Search for the cell housing the specified text and yield its (X, Y) center coordinate. 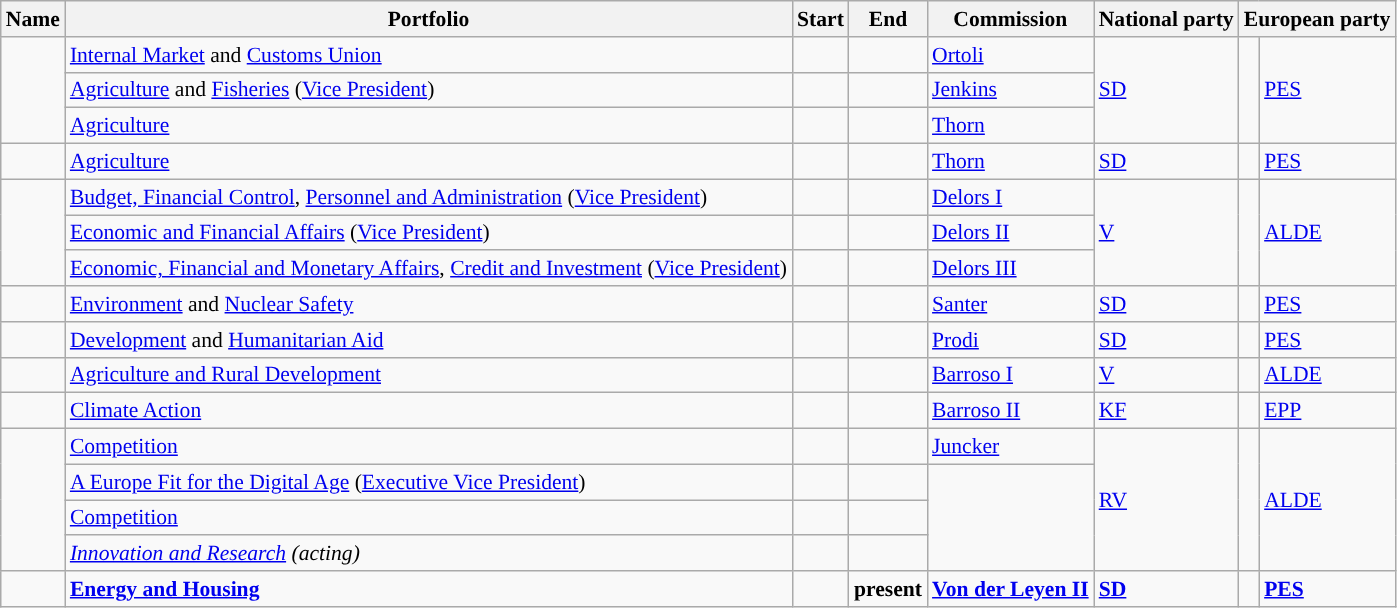
End (888, 19)
Von der Leyen II (1010, 589)
Environment and Nuclear Safety (428, 304)
Portfolio (428, 19)
Delors III (1010, 269)
Delors II (1010, 233)
Agriculture and Rural Development (428, 375)
Santer (1010, 304)
Budget, Financial Control, Personnel and Administration (Vice President) (428, 197)
Delors I (1010, 197)
Start (820, 19)
Juncker (1010, 447)
Prodi (1010, 340)
present (888, 589)
Name (33, 19)
Internal Market and Customs Union (428, 55)
Barroso I (1010, 375)
National party (1166, 19)
Economic, Financial and Monetary Affairs, Credit and Investment (Vice President) (428, 269)
Ortoli (1010, 55)
Energy and Housing (428, 589)
EPP (1327, 411)
A Europe Fit for the Digital Age (Executive Vice President) (428, 482)
European party (1318, 19)
Economic and Financial Affairs (Vice President) (428, 233)
Jenkins (1010, 90)
Commission (1010, 19)
Climate Action (428, 411)
KF (1166, 411)
Development and Humanitarian Aid (428, 340)
Innovation and Research (acting) (428, 554)
Agriculture and Fisheries (Vice President) (428, 90)
Barroso II (1010, 411)
RV (1166, 500)
